Scan for the cell matching the given text and deliver its [X, Y] coordinate at center. 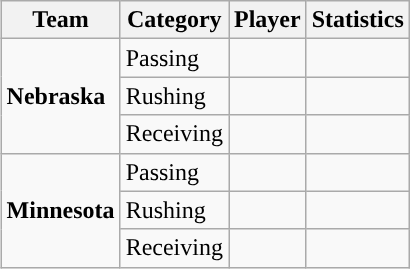
Team [60, 20]
Nebraska [60, 96]
Category [174, 20]
Player [267, 20]
Statistics [358, 20]
Minnesota [60, 210]
